Find where the given text appears and provide that cell's center as [x, y] coordinate. 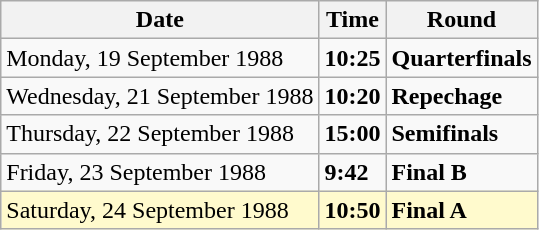
10:25 [352, 58]
Repechage [462, 96]
Semifinals [462, 134]
10:20 [352, 96]
10:50 [352, 210]
15:00 [352, 134]
Round [462, 20]
9:42 [352, 172]
Final A [462, 210]
Thursday, 22 September 1988 [160, 134]
Friday, 23 September 1988 [160, 172]
Time [352, 20]
Final B [462, 172]
Saturday, 24 September 1988 [160, 210]
Wednesday, 21 September 1988 [160, 96]
Date [160, 20]
Monday, 19 September 1988 [160, 58]
Quarterfinals [462, 58]
